Detect which cell encompasses the target text, then output its (X, Y) center coordinate. 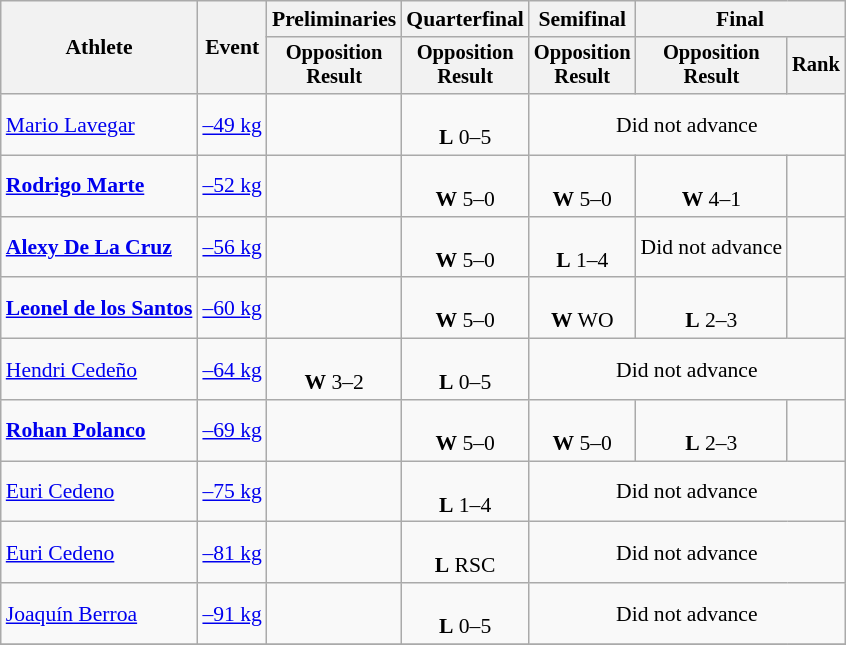
Mario Lavegar (100, 124)
W WO (582, 308)
–91 kg (232, 614)
Preliminaries (334, 19)
–52 kg (232, 186)
Quarterfinal (465, 19)
–81 kg (232, 552)
Athlete (100, 48)
Rodrigo Marte (100, 186)
–69 kg (232, 430)
Leonel de los Santos (100, 308)
Hendri Cedeño (100, 370)
L RSC (465, 552)
–75 kg (232, 492)
Semifinal (582, 19)
Rank (816, 66)
Final (740, 19)
–56 kg (232, 248)
W 4–1 (712, 186)
–60 kg (232, 308)
–49 kg (232, 124)
–64 kg (232, 370)
Event (232, 48)
Rohan Polanco (100, 430)
W 3–2 (334, 370)
Joaquín Berroa (100, 614)
Alexy De La Cruz (100, 248)
